Find where the given text appears and provide that cell's center as [x, y] coordinate. 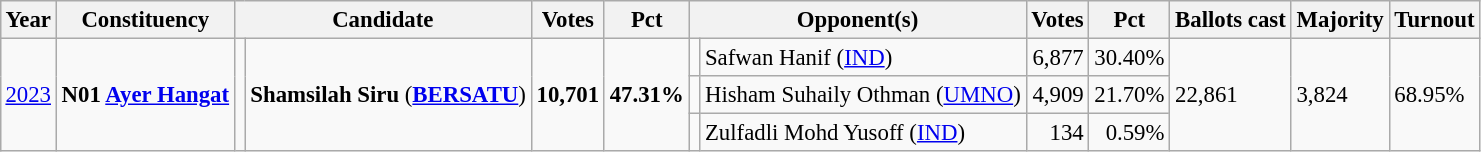
47.31% [646, 94]
6,877 [1058, 57]
30.40% [1130, 57]
22,861 [1230, 94]
Candidate [382, 20]
Safwan Hanif (IND) [863, 57]
10,701 [568, 94]
2023 [28, 94]
Ballots cast [1230, 20]
3,824 [1340, 94]
4,909 [1058, 95]
68.95% [1434, 94]
Majority [1340, 20]
0.59% [1130, 133]
Constituency [145, 20]
Opponent(s) [858, 20]
Zulfadli Mohd Yusoff (IND) [863, 133]
21.70% [1130, 95]
Turnout [1434, 20]
Shamsilah Siru (BERSATU) [388, 94]
134 [1058, 133]
N01 Ayer Hangat [145, 94]
Year [28, 20]
Hisham Suhaily Othman (UMNO) [863, 95]
